Return [X, Y] of the center of cell containing provided text 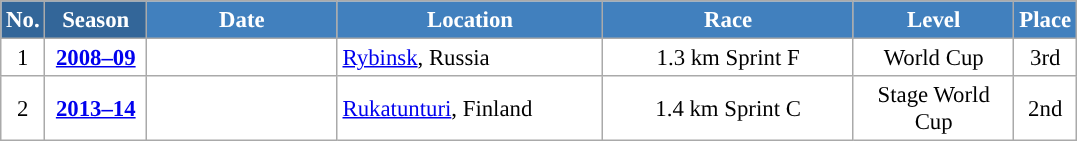
Race [728, 20]
Level [934, 20]
World Cup [934, 58]
Date [242, 20]
3rd [1045, 58]
Rukatunturi, Finland [470, 108]
Season [96, 20]
2nd [1045, 108]
Rybinsk, Russia [470, 58]
1.3 km Sprint F [728, 58]
No. [23, 20]
1.4 km Sprint C [728, 108]
1 [23, 58]
Location [470, 20]
2 [23, 108]
Place [1045, 20]
2008–09 [96, 58]
2013–14 [96, 108]
Stage World Cup [934, 108]
